Capture the cell that displays the provided text and extract its [x, y] central coordinate. 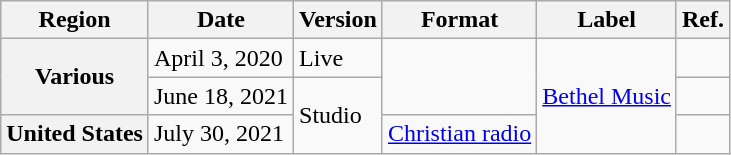
Label [607, 20]
Studio [338, 115]
Date [220, 20]
Bethel Music [607, 96]
April 3, 2020 [220, 58]
Live [338, 58]
Christian radio [459, 134]
June 18, 2021 [220, 96]
Ref. [702, 20]
July 30, 2021 [220, 134]
Various [75, 77]
United States [75, 134]
Region [75, 20]
Version [338, 20]
Format [459, 20]
